From the cell containing the given text, extract its center point as [x, y] coordinate. 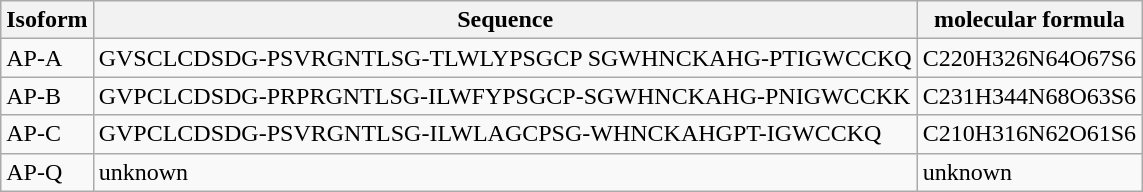
GVPCLCDSDG-PRPRGNTLSG-ILWFYPSGCP-SGWHNCKAHG-PNIGWCCKK [505, 96]
molecular formula [1029, 20]
Isoform [47, 20]
AP-C [47, 134]
GVSCLCDSDG-PSVRGNTLSG-TLWLYPSGCP SGWHNCKAHG-PTIGWCCKQ [505, 58]
AP-A [47, 58]
Sequence [505, 20]
AP-Q [47, 172]
AP-B [47, 96]
C231H344N68O63S6 [1029, 96]
GVPCLCDSDG-PSVRGNTLSG-ILWLAGCPSG-WHNCKAHGPT-IGWCCKQ [505, 134]
C210H316N62O61S6 [1029, 134]
C220H326N64O67S6 [1029, 58]
